Scan for the cell matching the given text and deliver its [X, Y] coordinate at center. 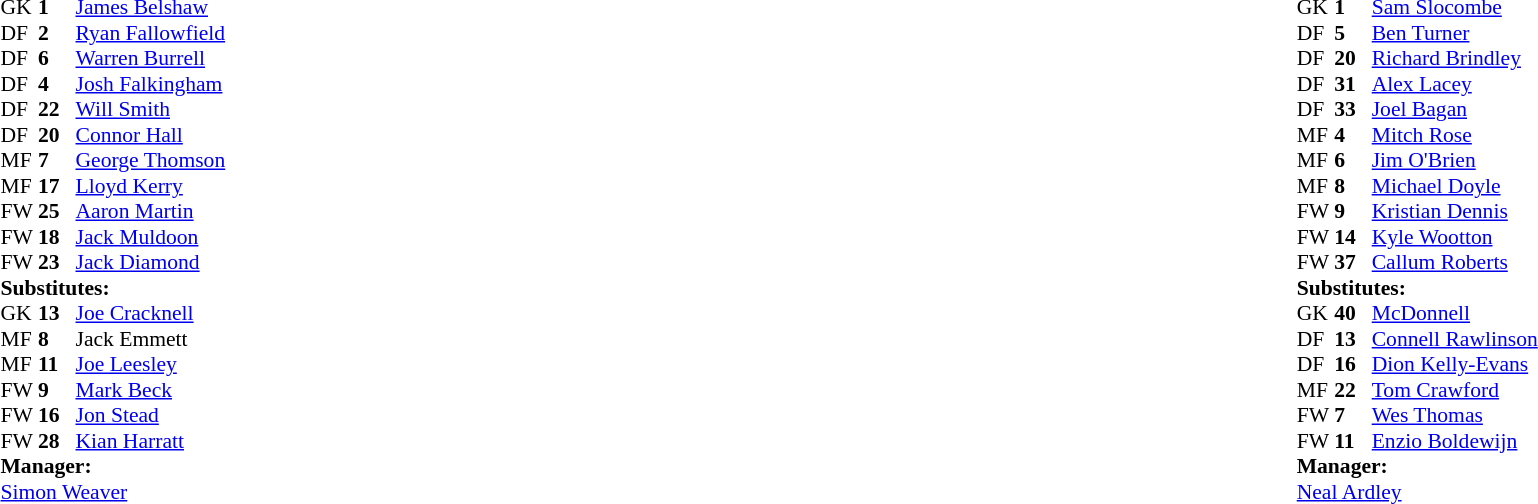
Jim O'Brien [1455, 161]
5 [1353, 33]
Kian Harratt [151, 441]
23 [57, 263]
25 [57, 211]
Kyle Wootton [1455, 237]
Richard Brindley [1455, 59]
40 [1353, 313]
Connell Rawlinson [1455, 339]
Ben Turner [1455, 33]
Jack Diamond [151, 263]
Kristian Dennis [1455, 211]
Enzio Boldewijn [1455, 441]
Aaron Martin [151, 211]
Alex Lacey [1455, 84]
Josh Falkingham [151, 84]
George Thomson [151, 161]
McDonnell [1455, 313]
Warren Burrell [151, 59]
33 [1353, 109]
Joe Leesley [151, 365]
18 [57, 237]
Jon Stead [151, 415]
Jack Emmett [151, 339]
17 [57, 186]
Mitch Rose [1455, 135]
28 [57, 441]
Callum Roberts [1455, 263]
Joel Bagan [1455, 109]
Dion Kelly-Evans [1455, 365]
Joe Cracknell [151, 313]
Mark Beck [151, 390]
Tom Crawford [1455, 390]
Wes Thomas [1455, 415]
2 [57, 33]
14 [1353, 237]
Will Smith [151, 109]
Ryan Fallowfield [151, 33]
Connor Hall [151, 135]
Michael Doyle [1455, 186]
Jack Muldoon [151, 237]
37 [1353, 263]
Lloyd Kerry [151, 186]
31 [1353, 84]
